Pinpoint the cell where the given text exists, returning its [x, y] midpoint coordinate. 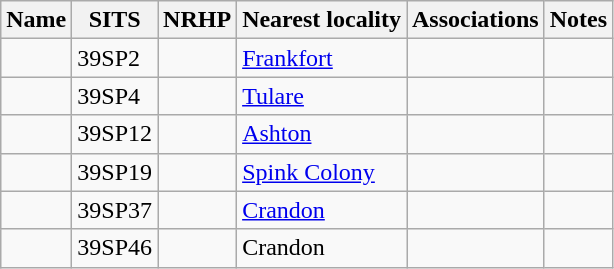
SITS [115, 20]
Ashton [322, 134]
39SP4 [115, 96]
Frankfort [322, 58]
Associations [475, 20]
39SP46 [115, 248]
39SP37 [115, 210]
39SP19 [115, 172]
Notes [578, 20]
39SP12 [115, 134]
Name [36, 20]
Spink Colony [322, 172]
Tulare [322, 96]
NRHP [198, 20]
39SP2 [115, 58]
Nearest locality [322, 20]
